Identify which cell holds the provided text, then report its (x, y) central coordinate. 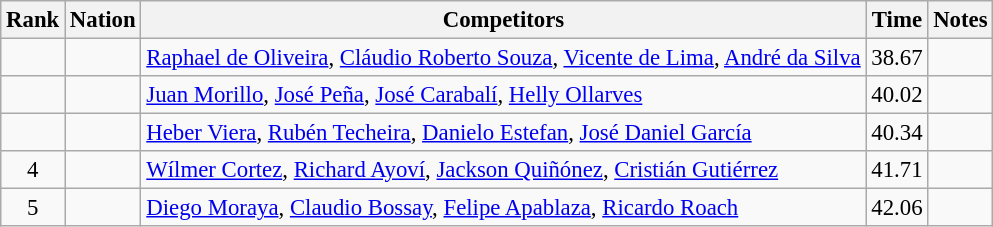
4 (33, 170)
Juan Morillo, José Peña, José Carabalí, Helly Ollarves (504, 95)
Diego Moraya, Claudio Bossay, Felipe Apablaza, Ricardo Roach (504, 208)
40.02 (897, 95)
40.34 (897, 133)
Competitors (504, 20)
41.71 (897, 170)
Heber Viera, Rubén Techeira, Danielo Estefan, José Daniel García (504, 133)
Notes (960, 20)
38.67 (897, 58)
Nation (103, 20)
42.06 (897, 208)
Raphael de Oliveira, Cláudio Roberto Souza, Vicente de Lima, André da Silva (504, 58)
Wílmer Cortez, Richard Ayoví, Jackson Quiñónez, Cristián Gutiérrez (504, 170)
Rank (33, 20)
Time (897, 20)
5 (33, 208)
